Find where the given text appears and provide that cell's center as (X, Y) coordinate. 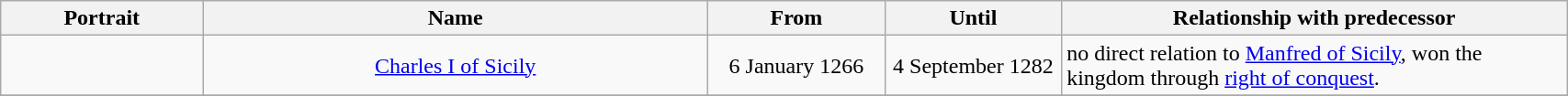
Relationship with predecessor (1314, 18)
Until (973, 18)
no direct relation to Manfred of Sicily, won the kingdom through right of conquest. (1314, 66)
Portrait (102, 18)
Charles I of Sicily (456, 66)
Name (456, 18)
6 January 1266 (796, 66)
4 September 1282 (973, 66)
From (796, 18)
